Scan for the cell matching the given text and deliver its [x, y] coordinate at center. 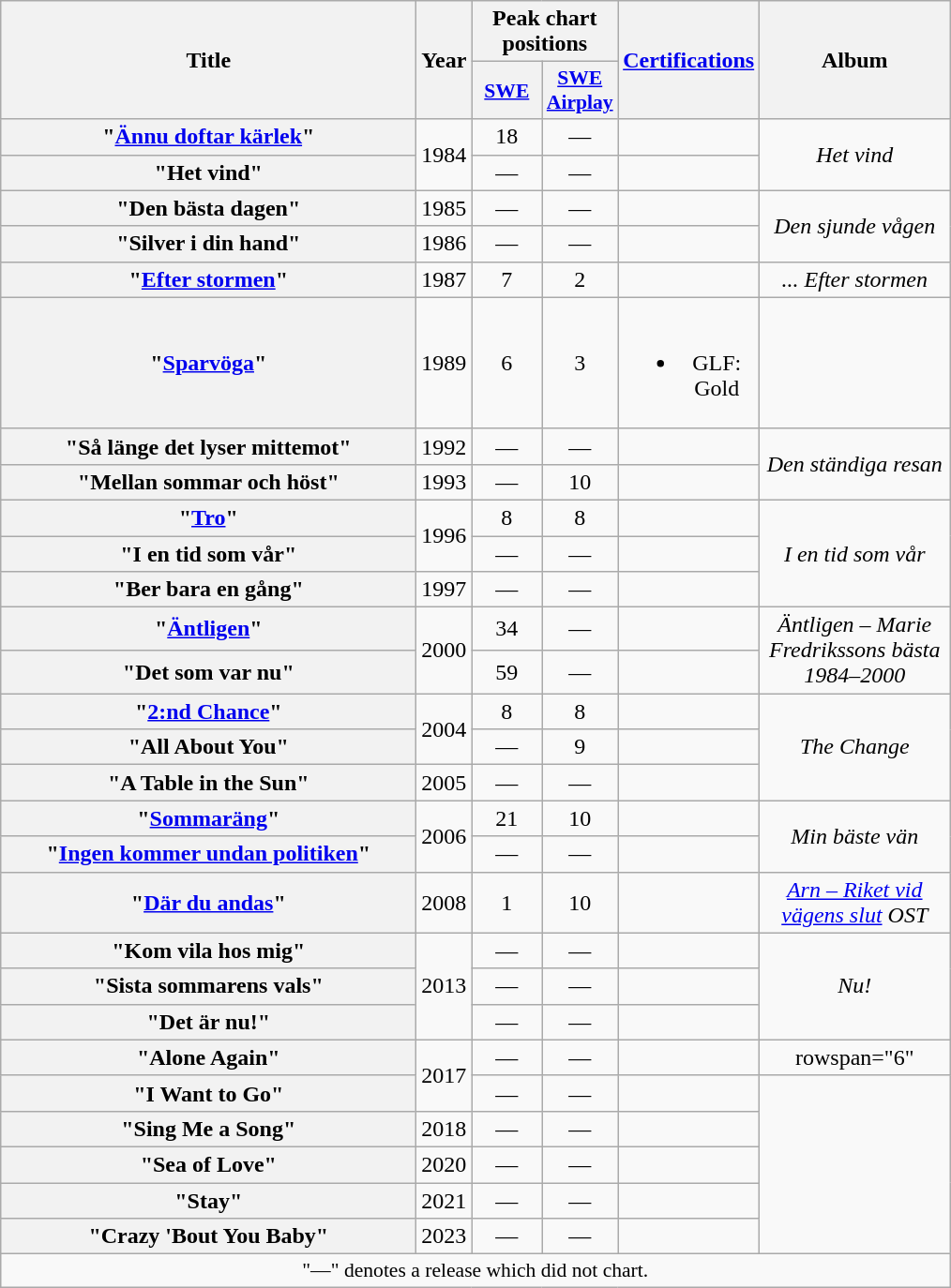
2021 [445, 1201]
9 [580, 747]
Certifications [688, 60]
Album [855, 60]
"Het vind" [208, 172]
"Ingen kommer undan politiken" [208, 854]
"Mellan sommar och höst" [208, 482]
... Efter stormen [855, 279]
SWEAirplay [580, 90]
2023 [445, 1236]
"Kom vila hos mig" [208, 951]
2006 [445, 836]
2013 [445, 986]
"Sparvöga" [208, 363]
"A Table in the Sun" [208, 783]
7 [506, 279]
"Ännu doftar kärlek" [208, 137]
"Alone Again" [208, 1057]
"Tro" [208, 517]
"Sista sommarens vals" [208, 986]
rowspan="6" [855, 1057]
1987 [445, 279]
2 [580, 279]
Den sjunde vågen [855, 226]
Nu! [855, 986]
SWE [506, 90]
"All About You" [208, 747]
2004 [445, 729]
GLF: Gold [688, 363]
"Den bästa dagen" [208, 208]
1996 [445, 535]
2005 [445, 783]
"2:nd Chance" [208, 711]
1992 [445, 446]
"Det är nu!" [208, 1022]
Het vind [855, 155]
I en tid som vår [855, 553]
Arn – Riket vid vägens slut OST [855, 902]
"Ber bara en gång" [208, 590]
"Sing Me a Song" [208, 1129]
2017 [445, 1075]
"I en tid som vår" [208, 554]
"Så länge det lyser mittemot" [208, 446]
"Det som var nu" [208, 672]
The Change [855, 747]
Den ständiga resan [855, 464]
3 [580, 363]
1985 [445, 208]
"Äntligen" [208, 629]
1984 [445, 155]
1989 [445, 363]
1986 [445, 244]
Year [445, 60]
2018 [445, 1129]
1 [506, 902]
34 [506, 629]
1993 [445, 482]
"Sea of Love" [208, 1164]
"Stay" [208, 1201]
2008 [445, 902]
2000 [445, 651]
"Sommaräng" [208, 818]
"—" denotes a release which did not chart. [475, 1271]
"Silver i din hand" [208, 244]
1997 [445, 590]
59 [506, 672]
2020 [445, 1164]
Äntligen – Marie Fredrikssons bästa 1984–2000 [855, 651]
18 [506, 137]
Min bäste vän [855, 836]
"Crazy 'Bout You Baby" [208, 1236]
"Där du andas" [208, 902]
Title [208, 60]
"Efter stormen" [208, 279]
6 [506, 363]
"I Want to Go" [208, 1093]
21 [506, 818]
Peak chart positions [545, 32]
